Detect which cell encompasses the target text, then output its (x, y) center coordinate. 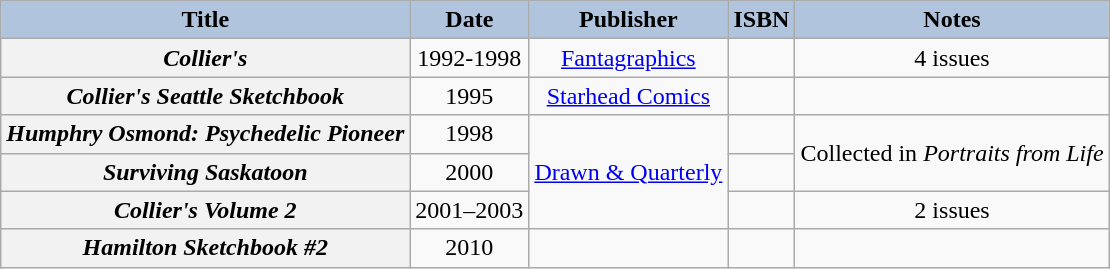
Starhead Comics (628, 96)
Date (470, 20)
1992-1998 (470, 58)
Notes (952, 20)
Drawn & Quarterly (628, 172)
1995 (470, 96)
2010 (470, 248)
4 issues (952, 58)
Collier's (206, 58)
2000 (470, 172)
Collected in Portraits from Life (952, 153)
ISBN (762, 20)
Collier's Seattle Sketchbook (206, 96)
Surviving Saskatoon (206, 172)
1998 (470, 134)
Collier's Volume 2 (206, 210)
Fantagraphics (628, 58)
Hamilton Sketchbook #2 (206, 248)
2001–2003 (470, 210)
2 issues (952, 210)
Humphry Osmond: Psychedelic Pioneer (206, 134)
Title (206, 20)
Publisher (628, 20)
